Provide the [x, y] coordinate of the cell's center where the given text is located.  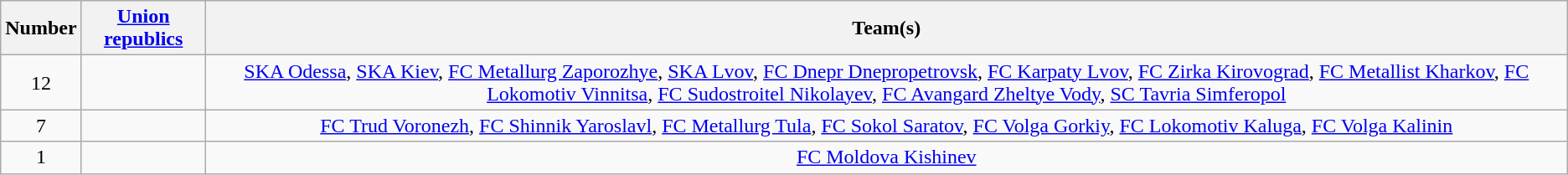
7 [41, 126]
FC Moldova Kishinev [886, 157]
Union republics [143, 28]
Team(s) [886, 28]
1 [41, 157]
12 [41, 82]
FC Trud Voronezh, FC Shinnik Yaroslavl, FC Metallurg Tula, FC Sokol Saratov, FC Volga Gorkiy, FC Lokomotiv Kaluga, FC Volga Kalinin [886, 126]
Number [41, 28]
